Identify which cell holds the provided text, then report its (x, y) central coordinate. 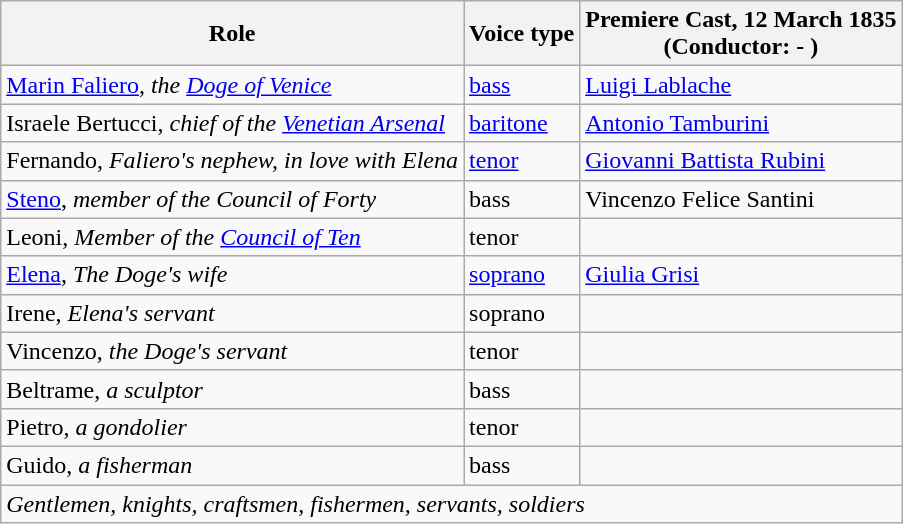
Premiere Cast, 12 March 1835(Conductor: - ) (741, 34)
Steno, member of the Council of Forty (232, 199)
Role (232, 34)
Giulia Grisi (741, 275)
Beltrame, a sculptor (232, 389)
Irene, Elena's servant (232, 313)
baritone (522, 123)
Leoni, Member of the Council of Ten (232, 237)
Israele Bertucci, chief of the Venetian Arsenal (232, 123)
Luigi Lablache (741, 85)
Pietro, a gondolier (232, 427)
Voice type (522, 34)
Marin Faliero, the Doge of Venice (232, 85)
Antonio Tamburini (741, 123)
Vincenzo, the Doge's servant (232, 351)
Giovanni Battista Rubini (741, 161)
Elena, The Doge's wife (232, 275)
Guido, a fisherman (232, 465)
Gentlemen, knights, craftsmen, fishermen, servants, soldiers (452, 503)
Vincenzo Felice Santini (741, 199)
Fernando, Faliero's nephew, in love with Elena (232, 161)
